Provide the (X, Y) coordinate of the cell's center where the given text is located.  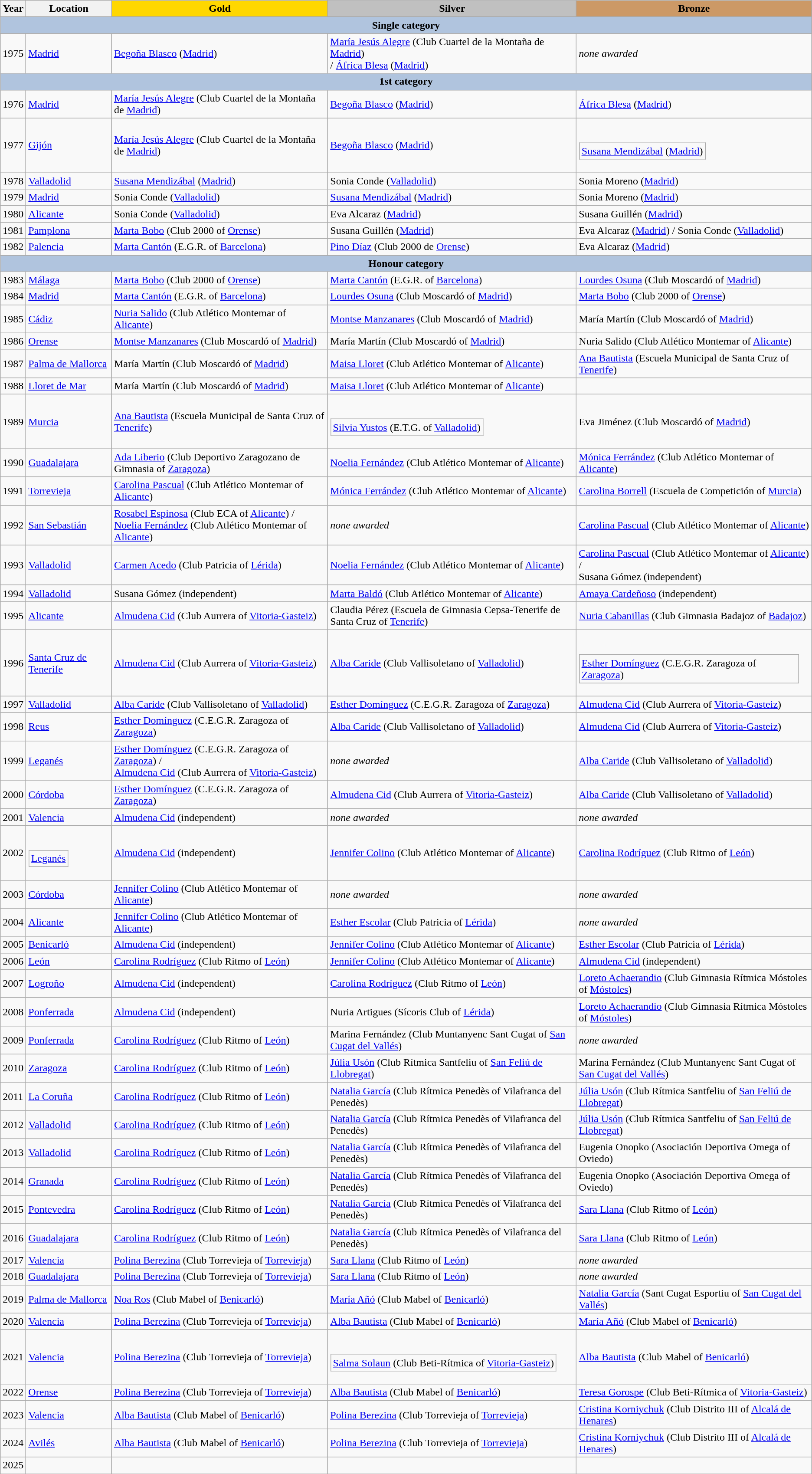
Bronze (694, 9)
Pino Díaz (Club 2000 de Orense) (452, 247)
1981 (13, 230)
Zaragoza (69, 1068)
1987 (13, 364)
1988 (13, 386)
2010 (13, 1068)
1980 (13, 214)
Teresa Gorospe (Club Beti-Rítmica of Vitoria-Gasteiz) (694, 1392)
África Blesa (Madrid) (694, 104)
Reus (69, 726)
2014 (13, 1181)
2003 (13, 894)
2008 (13, 1012)
San Sebastián (69, 525)
1990 (13, 463)
1997 (13, 704)
Murcia (69, 421)
Rosabel Espinosa (Club ECA of Alicante) /Noelia Fernández (Club Atlético Montemar of Alicante) (219, 525)
Natalia García (Sant Cugat Esportiu of San Cugat del Vallés) (694, 1299)
1995 (13, 615)
1989 (13, 421)
Carolina Borrell (Escuela de Competición of Murcia) (694, 491)
Location (69, 9)
Benicarló (69, 945)
2013 (13, 1153)
2011 (13, 1096)
Santa Cruz de Tenerife (69, 663)
1996 (13, 663)
2016 (13, 1238)
1992 (13, 525)
2015 (13, 1210)
2004 (13, 922)
La Coruña (69, 1096)
2000 (13, 795)
1994 (13, 593)
1983 (13, 280)
1982 (13, 247)
Carolina Pascual (Club Atlético Montemar of Alicante) /Susana Gómez (independent) (694, 565)
Pontevedra (69, 1210)
Amaya Cardeñoso (independent) (694, 593)
Cádiz (69, 318)
2009 (13, 1040)
Logroño (69, 983)
Esther Domínguez (C.E.G.R. Zaragoza of Zaragoza) /Almudena Cid (Club Aurrera of Vitoria-Gasteiz) (219, 761)
2024 (13, 1443)
Honour category (406, 263)
2012 (13, 1125)
Avilés (69, 1443)
María Jesús Alegre (Club Cuartel de la Montaña de Madrid)/ África Blesa (Madrid) (452, 53)
León (69, 961)
Eva Alcaraz (Madrid) / Sonia Conde (Valladolid) (694, 230)
Nuria Cabanillas (Club Gimnasia Badajoz of Badajoz) (694, 615)
Lloret de Mar (69, 386)
2002 (13, 853)
Susana Gómez (independent) (219, 593)
Carmen Acedo (Club Patricia of Lérida) (219, 565)
1979 (13, 197)
Pamplona (69, 230)
2017 (13, 1260)
Single category (406, 25)
2019 (13, 1299)
2021 (13, 1357)
Málaga (69, 280)
1998 (13, 726)
2007 (13, 983)
Year (13, 9)
Ada Liberio (Club Deportivo Zaragozano de Gimnasia of Zaragoza) (219, 463)
2025 (13, 1465)
Claudia Pérez (Escuela de Gimnasia Cepsa-Tenerife de Santa Cruz of Tenerife) (452, 615)
Silver (452, 9)
2005 (13, 945)
1999 (13, 761)
2001 (13, 817)
2020 (13, 1321)
Eva Jiménez (Club Moscardó of Madrid) (694, 421)
Gold (219, 9)
Marta Baldó (Club Atlético Montemar of Alicante) (452, 593)
1977 (13, 145)
1993 (13, 565)
1st category (406, 82)
1975 (13, 53)
2006 (13, 961)
Torrevieja (69, 491)
2022 (13, 1392)
Granada (69, 1181)
1976 (13, 104)
1991 (13, 491)
1984 (13, 296)
2023 (13, 1415)
1986 (13, 341)
Nuria Artigues (Sícoris Club of Lérida) (452, 1012)
1985 (13, 318)
2018 (13, 1277)
1978 (13, 181)
Gijón (69, 145)
Palencia (69, 247)
Noa Ros (Club Mabel of Benicarló) (219, 1299)
